From the cell containing the given text, extract its center point as [x, y] coordinate. 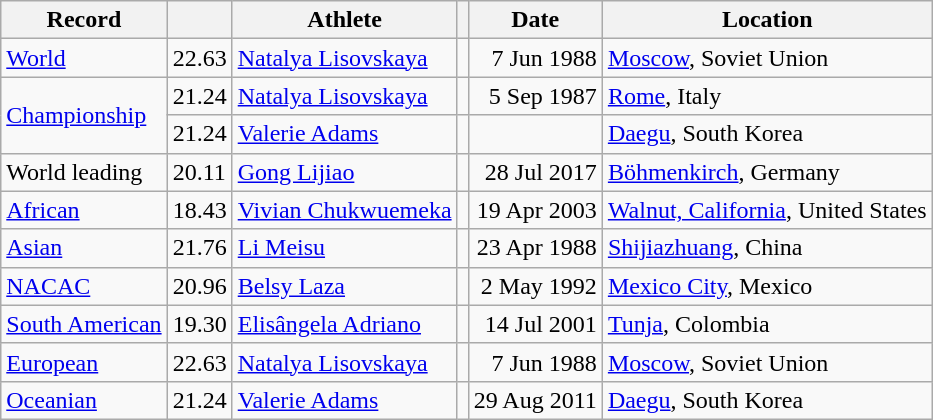
Athlete [344, 20]
Championship [84, 115]
5 Sep 1987 [535, 96]
Walnut, California, United States [767, 210]
Rome, Italy [767, 96]
28 Jul 2017 [535, 172]
World [84, 58]
Böhmenkirch, Germany [767, 172]
African [84, 210]
20.96 [200, 286]
Shijiazhuang, China [767, 248]
Record [84, 20]
18.43 [200, 210]
29 Aug 2011 [535, 400]
23 Apr 1988 [535, 248]
Gong Lijiao [344, 172]
19 Apr 2003 [535, 210]
Date [535, 20]
21.76 [200, 248]
19.30 [200, 324]
Asian [84, 248]
Li Meisu [344, 248]
20.11 [200, 172]
Mexico City, Mexico [767, 286]
World leading [84, 172]
2 May 1992 [535, 286]
South American [84, 324]
Elisângela Adriano [344, 324]
Belsy Laza [344, 286]
Location [767, 20]
14 Jul 2001 [535, 324]
Oceanian [84, 400]
European [84, 362]
Tunja, Colombia [767, 324]
NACAC [84, 286]
Vivian Chukwuemeka [344, 210]
